From the cell containing the given text, extract its center point as (X, Y) coordinate. 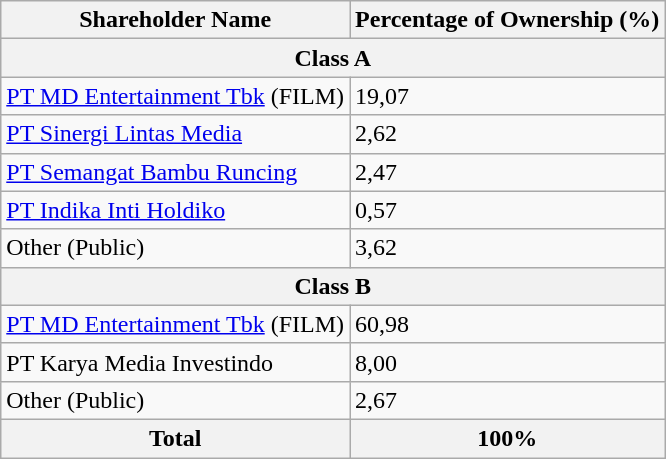
2,47 (508, 172)
Class B (333, 286)
PT Indika Inti Holdiko (176, 210)
3,62 (508, 248)
60,98 (508, 324)
PT Karya Media Investindo (176, 362)
2,62 (508, 134)
19,07 (508, 96)
PT Sinergi Lintas Media (176, 134)
Percentage of Ownership (%) (508, 20)
PT Semangat Bambu Runcing (176, 172)
Class A (333, 58)
8,00 (508, 362)
2,67 (508, 400)
Total (176, 438)
0,57 (508, 210)
Shareholder Name (176, 20)
100% (508, 438)
